Scan for the cell matching the given text and deliver its (X, Y) coordinate at center. 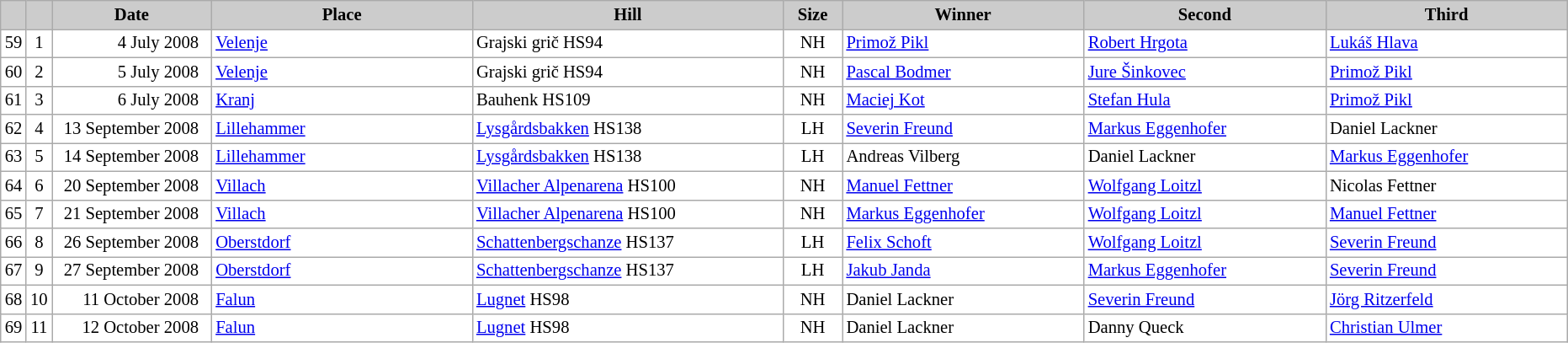
21 September 2008 (132, 214)
20 September 2008 (132, 185)
Pascal Bodmer (963, 72)
63 (13, 157)
62 (13, 129)
Kranj (342, 100)
8 (39, 242)
Danny Queck (1205, 328)
Jure Šinkovec (1205, 72)
Hill (628, 14)
60 (13, 72)
Bauhenk HS109 (628, 100)
Size (813, 14)
68 (13, 299)
Maciej Kot (963, 100)
Felix Schoft (963, 242)
12 October 2008 (132, 328)
Lukáš Hlava (1446, 43)
9 (39, 271)
Christian Ulmer (1446, 328)
5 (39, 157)
67 (13, 271)
10 (39, 299)
6 (39, 185)
11 (39, 328)
14 September 2008 (132, 157)
4 (39, 129)
Place (342, 14)
2 (39, 72)
11 October 2008 (132, 299)
Jörg Ritzerfeld (1446, 299)
6 July 2008 (132, 100)
Jakub Janda (963, 271)
66 (13, 242)
4 July 2008 (132, 43)
Nicolas Fettner (1446, 185)
1 (39, 43)
Second (1205, 14)
Date (132, 14)
61 (13, 100)
64 (13, 185)
65 (13, 214)
13 September 2008 (132, 129)
Winner (963, 14)
27 September 2008 (132, 271)
Stefan Hula (1205, 100)
Third (1446, 14)
7 (39, 214)
Andreas Vilberg (963, 157)
3 (39, 100)
59 (13, 43)
26 September 2008 (132, 242)
69 (13, 328)
5 July 2008 (132, 72)
Robert Hrgota (1205, 43)
